Search for the cell housing the specified text and yield its (x, y) center coordinate. 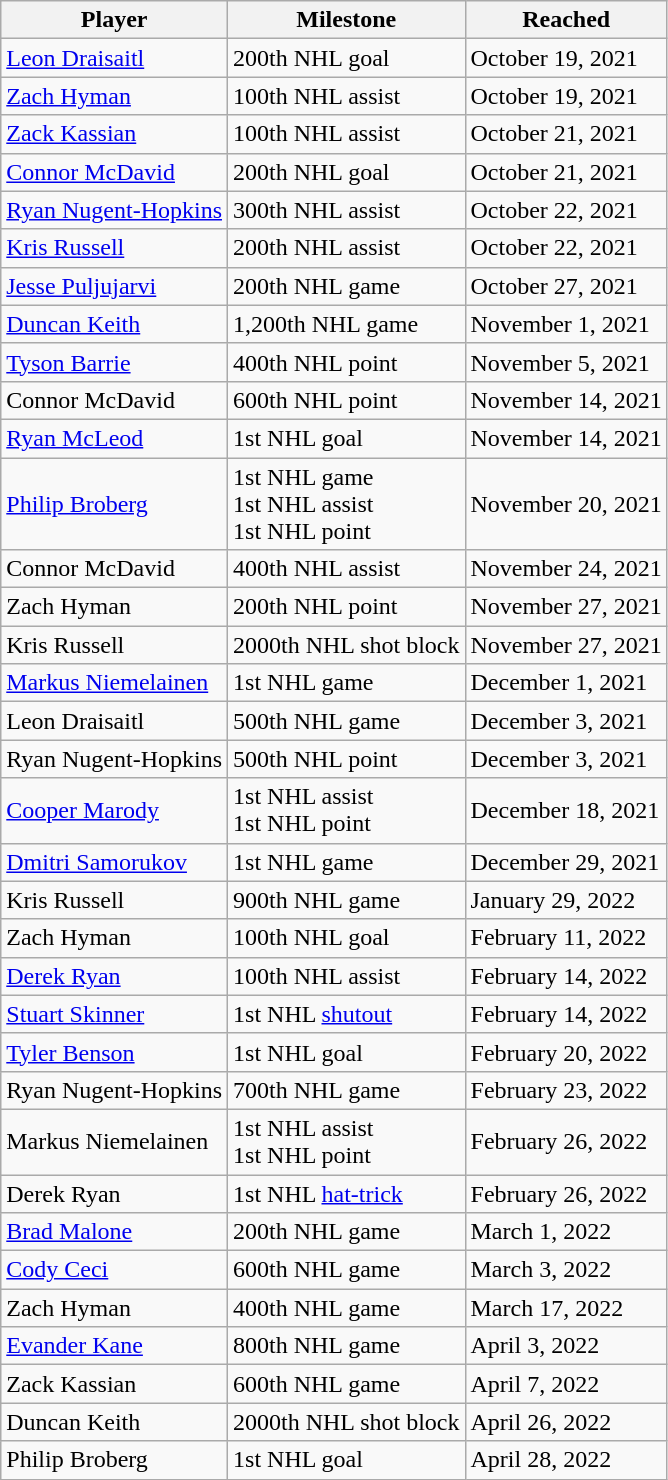
Evander Kane (114, 1346)
December 1, 2021 (566, 683)
900th NHL game (346, 900)
November 24, 2021 (566, 569)
April 3, 2022 (566, 1346)
November 20, 2021 (566, 504)
400th NHL point (346, 362)
100th NHL goal (346, 938)
600th NHL point (346, 400)
200th NHL assist (346, 248)
Cooper Marody (114, 810)
1st NHL hat-trick (346, 1193)
1st NHL shutout (346, 1014)
1st NHL game1st NHL assist1st NHL point (346, 504)
March 17, 2022 (566, 1308)
November 5, 2021 (566, 362)
March 3, 2022 (566, 1270)
December 18, 2021 (566, 810)
October 27, 2021 (566, 286)
April 28, 2022 (566, 1460)
Dmitri Samorukov (114, 862)
300th NHL assist (346, 210)
March 1, 2022 (566, 1232)
Cody Ceci (114, 1270)
Jesse Puljujarvi (114, 286)
Player (114, 20)
April 7, 2022 (566, 1384)
Stuart Skinner (114, 1014)
800th NHL game (346, 1346)
February 20, 2022 (566, 1052)
November 1, 2021 (566, 324)
February 11, 2022 (566, 938)
500th NHL point (346, 759)
Tyson Barrie (114, 362)
Reached (566, 20)
February 23, 2022 (566, 1090)
April 26, 2022 (566, 1422)
200th NHL point (346, 607)
December 29, 2021 (566, 862)
Tyler Benson (114, 1052)
January 29, 2022 (566, 900)
400th NHL assist (346, 569)
400th NHL game (346, 1308)
Milestone (346, 20)
500th NHL game (346, 721)
700th NHL game (346, 1090)
Ryan McLeod (114, 438)
Brad Malone (114, 1232)
1,200th NHL game (346, 324)
